Pinpoint the cell where the given text exists, returning its [X, Y] midpoint coordinate. 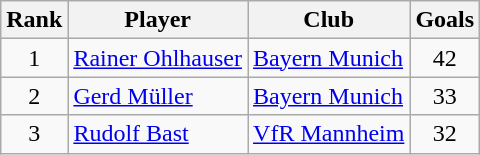
VfR Mannheim [329, 134]
32 [445, 134]
Club [329, 20]
1 [34, 58]
Rainer Ohlhauser [158, 58]
Goals [445, 20]
33 [445, 96]
42 [445, 58]
Rank [34, 20]
Rudolf Bast [158, 134]
Gerd Müller [158, 96]
2 [34, 96]
3 [34, 134]
Player [158, 20]
